Find where the given text appears and provide that cell's center as [x, y] coordinate. 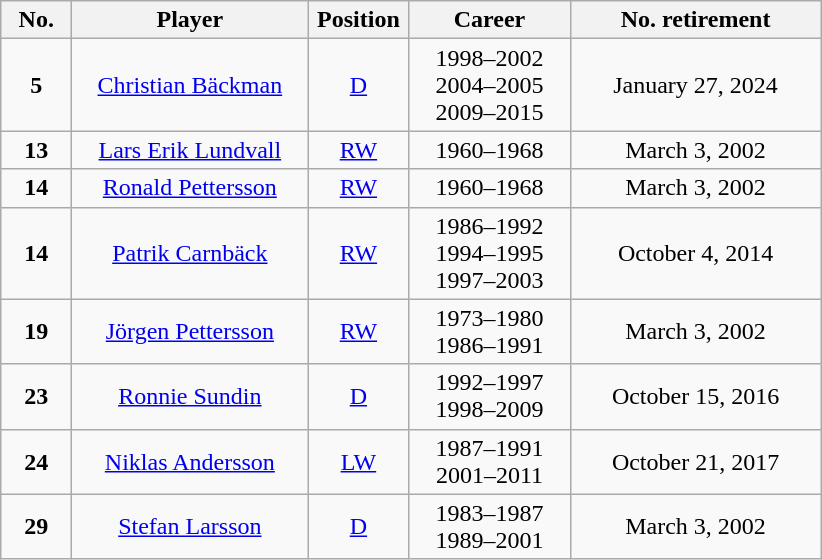
1983–19871989–2001 [490, 526]
1998–20022004–20052009–2015 [490, 85]
Stefan Larsson [190, 526]
1973–19801986–1991 [490, 332]
Lars Erik Lundvall [190, 150]
23 [36, 396]
19 [36, 332]
Position [358, 20]
13 [36, 150]
October 15, 2016 [696, 396]
Christian Bäckman [190, 85]
Patrik Carnbäck [190, 253]
Career [490, 20]
1987–19912001–2011 [490, 462]
1986–19921994–19951997–2003 [490, 253]
Player [190, 20]
Niklas Andersson [190, 462]
No. retirement [696, 20]
Jörgen Pettersson [190, 332]
January 27, 2024 [696, 85]
October 4, 2014 [696, 253]
Ronnie Sundin [190, 396]
5 [36, 85]
Ronald Pettersson [190, 188]
October 21, 2017 [696, 462]
No. [36, 20]
29 [36, 526]
1992–19971998–2009 [490, 396]
LW [358, 462]
24 [36, 462]
